Locate the cell with the specified text and output its [X, Y] center coordinate. 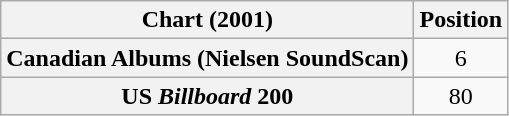
6 [461, 58]
Position [461, 20]
US Billboard 200 [208, 96]
80 [461, 96]
Canadian Albums (Nielsen SoundScan) [208, 58]
Chart (2001) [208, 20]
